Output the [x, y] coordinate of the center of the cell containing the given text.  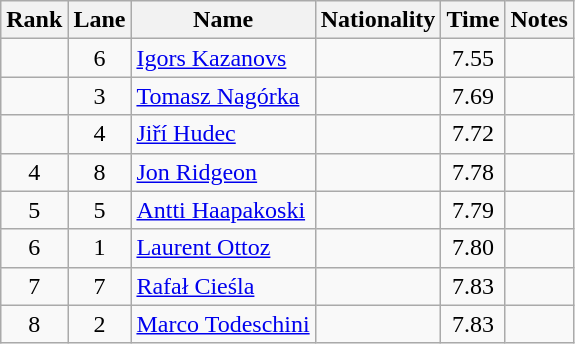
Jiří Hudec [223, 134]
7.72 [473, 134]
7.79 [473, 210]
7.55 [473, 58]
Lane [100, 20]
Nationality [378, 20]
3 [100, 96]
Time [473, 20]
Laurent Ottoz [223, 248]
Name [223, 20]
2 [100, 324]
Igors Kazanovs [223, 58]
7.69 [473, 96]
Jon Ridgeon [223, 172]
Marco Todeschini [223, 324]
7.80 [473, 248]
Rafał Cieśla [223, 286]
1 [100, 248]
7.78 [473, 172]
Tomasz Nagórka [223, 96]
Notes [539, 20]
Antti Haapakoski [223, 210]
Rank [34, 20]
